Extract the [x, y] coordinate from the center of the cell holding the provided text.  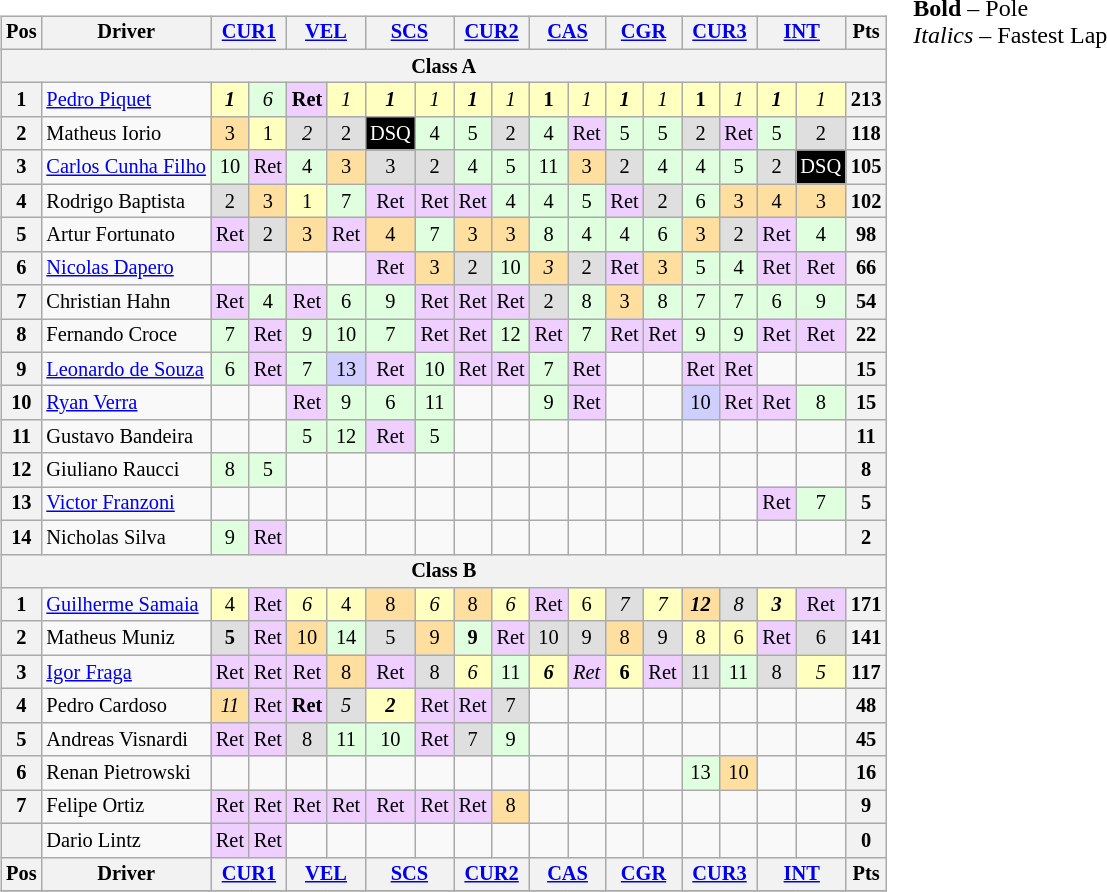
102 [866, 201]
118 [866, 134]
Matheus Muniz [126, 638]
171 [866, 605]
Ryan Verra [126, 403]
Fernando Croce [126, 336]
Pedro Cardoso [126, 706]
Gustavo Bandeira [126, 437]
98 [866, 235]
54 [866, 302]
Andreas Visnardi [126, 739]
Matheus Iorio [126, 134]
Rodrigo Baptista [126, 201]
105 [866, 167]
213 [866, 100]
Pedro Piquet [126, 100]
Giuliano Raucci [126, 470]
Renan Pietrowski [126, 773]
45 [866, 739]
Class B [444, 571]
141 [866, 638]
Carlos Cunha Filho [126, 167]
66 [866, 268]
Christian Hahn [126, 302]
Leonardo de Souza [126, 369]
Igor Fraga [126, 672]
Nicolas Dapero [126, 268]
Artur Fortunato [126, 235]
117 [866, 672]
Guilherme Samaia [126, 605]
16 [866, 773]
Nicholas Silva [126, 537]
Class A [444, 66]
22 [866, 336]
0 [866, 840]
48 [866, 706]
Victor Franzoni [126, 504]
Dario Lintz [126, 840]
Felipe Ortiz [126, 807]
